Return [X, Y] of the center of cell containing provided text 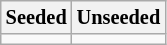
Seeded [36, 17]
Unseeded [118, 17]
